Capture the cell that displays the provided text and extract its [x, y] central coordinate. 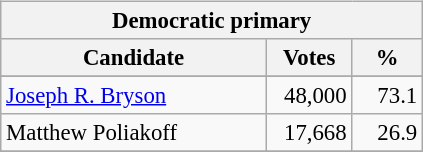
% [388, 58]
17,668 [309, 133]
73.1 [388, 96]
Joseph R. Bryson [134, 96]
26.9 [388, 133]
Matthew Poliakoff [134, 133]
Candidate [134, 58]
Votes [309, 58]
Democratic primary [212, 21]
48,000 [309, 96]
